Return [x, y] of the center of cell containing provided text 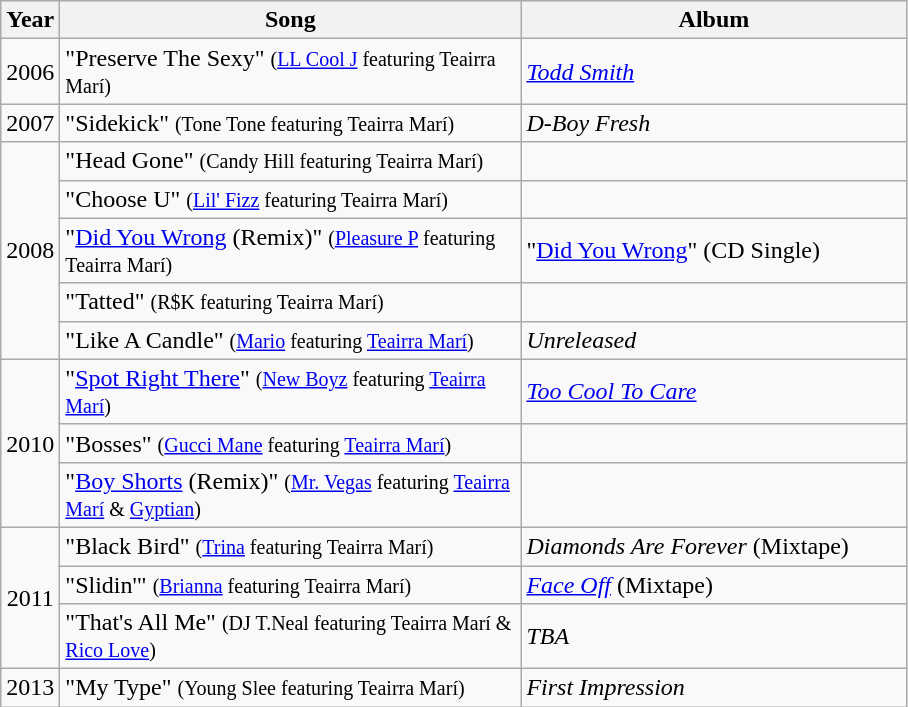
"Head Gone" (Candy Hill featuring Teairra Marí) [290, 161]
"Slidin'" (Brianna featuring Teairra Marí) [290, 585]
"Like A Candle" (Mario featuring Teairra Marí) [290, 340]
"My Type" (Young Slee featuring Teairra Marí) [290, 688]
"Black Bird" (Trina featuring Teairra Marí) [290, 546]
Face Off (Mixtape) [714, 585]
"Spot Right There" (New Boyz featuring Teairra Marí) [290, 392]
2013 [30, 688]
2008 [30, 250]
"Preserve The Sexy" (LL Cool J featuring Teairra Marí) [290, 72]
Year [30, 20]
"That's All Me" (DJ T.Neal featuring Teairra Marí & Rico Love) [290, 636]
Album [714, 20]
TBA [714, 636]
"Did You Wrong" (CD Single) [714, 250]
"Bosses" (Gucci Mane featuring Teairra Marí) [290, 443]
First Impression [714, 688]
"Boy Shorts (Remix)" (Mr. Vegas featuring Teairra Marí & Gyptian) [290, 494]
"Did You Wrong (Remix)" (Pleasure P featuring Teairra Marí) [290, 250]
2007 [30, 123]
"Sidekick" (Tone Tone featuring Teairra Marí) [290, 123]
Too Cool To Care [714, 392]
2006 [30, 72]
2010 [30, 443]
"Choose U" (Lil' Fizz featuring Teairra Marí) [290, 199]
Unreleased [714, 340]
"Tatted" (R$K featuring Teairra Marí) [290, 302]
Song [290, 20]
2011 [30, 598]
Todd Smith [714, 72]
D-Boy Fresh [714, 123]
Diamonds Are Forever (Mixtape) [714, 546]
